Capture the cell that displays the provided text and extract its [x, y] central coordinate. 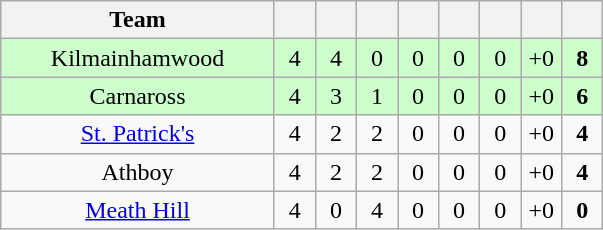
6 [582, 96]
St. Patrick's [138, 134]
8 [582, 58]
3 [336, 96]
Kilmainhamwood [138, 58]
1 [376, 96]
Meath Hill [138, 210]
Athboy [138, 172]
Carnaross [138, 96]
Team [138, 20]
